Extract the [x, y] coordinate from the center of the cell holding the provided text.  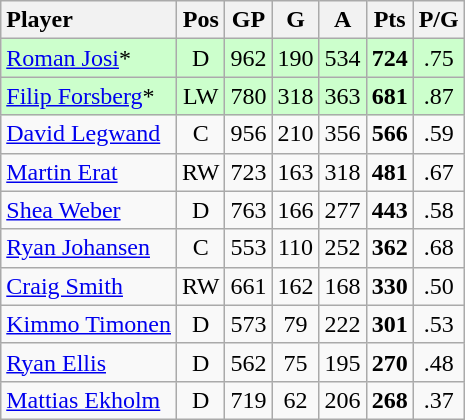
.58 [438, 210]
.67 [438, 172]
Martin Erat [89, 172]
206 [342, 400]
962 [248, 58]
62 [296, 400]
562 [248, 362]
162 [296, 286]
362 [390, 248]
168 [342, 286]
534 [342, 58]
195 [342, 362]
Kimmo Timonen [89, 324]
Shea Weber [89, 210]
681 [390, 96]
210 [296, 134]
780 [248, 96]
356 [342, 134]
Filip Forsberg* [89, 96]
David Legwand [89, 134]
.75 [438, 58]
573 [248, 324]
481 [390, 172]
724 [390, 58]
.53 [438, 324]
723 [248, 172]
G [296, 20]
GP [248, 20]
363 [342, 96]
661 [248, 286]
Pts [390, 20]
.68 [438, 248]
P/G [438, 20]
719 [248, 400]
163 [296, 172]
553 [248, 248]
330 [390, 286]
.37 [438, 400]
270 [390, 362]
166 [296, 210]
763 [248, 210]
.87 [438, 96]
956 [248, 134]
222 [342, 324]
A [342, 20]
301 [390, 324]
75 [296, 362]
Craig Smith [89, 286]
443 [390, 210]
277 [342, 210]
268 [390, 400]
Roman Josi* [89, 58]
.50 [438, 286]
110 [296, 248]
79 [296, 324]
Player [89, 20]
252 [342, 248]
Pos [201, 20]
190 [296, 58]
Ryan Johansen [89, 248]
LW [201, 96]
.59 [438, 134]
566 [390, 134]
Ryan Ellis [89, 362]
Mattias Ekholm [89, 400]
.48 [438, 362]
